Provide the [X, Y] coordinate of the cell's center where the given text is located.  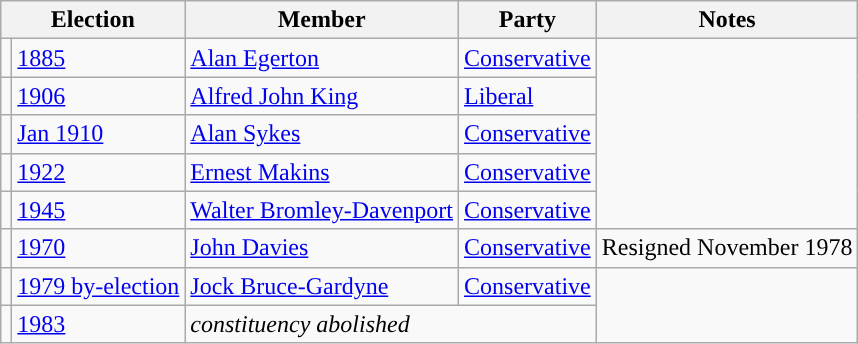
Jock Bruce-Gardyne [322, 286]
1906 [98, 96]
Alan Sykes [322, 134]
Alan Egerton [322, 58]
Party [528, 20]
Ernest Makins [322, 172]
1970 [98, 248]
Notes [727, 20]
1885 [98, 58]
Walter Bromley-Davenport [322, 210]
Jan 1910 [98, 134]
Liberal [528, 96]
1983 [98, 324]
Member [322, 20]
Resigned November 1978 [727, 248]
Alfred John King [322, 96]
John Davies [322, 248]
1979 by-election [98, 286]
constituency abolished [390, 324]
1922 [98, 172]
Election [93, 20]
1945 [98, 210]
